Determine the (X, Y) coordinate at the center of the cell enclosing the given text.  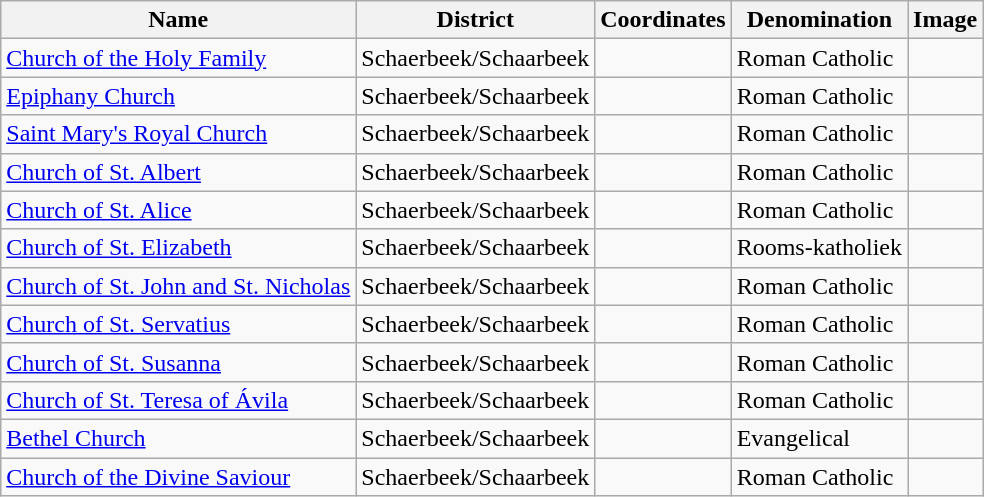
Name (178, 20)
Church of St. John and St. Nicholas (178, 286)
Bethel Church (178, 438)
Epiphany Church (178, 96)
Rooms-katholiek (819, 248)
Image (946, 20)
Church of the Divine Saviour (178, 477)
District (476, 20)
Church of the Holy Family (178, 58)
Evangelical (819, 438)
Coordinates (663, 20)
Church of St. Alice (178, 210)
Church of St. Albert (178, 172)
Church of St. Teresa of Ávila (178, 400)
Church of St. Elizabeth (178, 248)
Denomination (819, 20)
Church of St. Susanna (178, 362)
Church of St. Servatius (178, 324)
Saint Mary's Royal Church (178, 134)
